From the cell containing the given text, extract its center point as (x, y) coordinate. 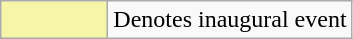
Denotes inaugural event (230, 20)
